Search for the cell housing the specified text and yield its [X, Y] center coordinate. 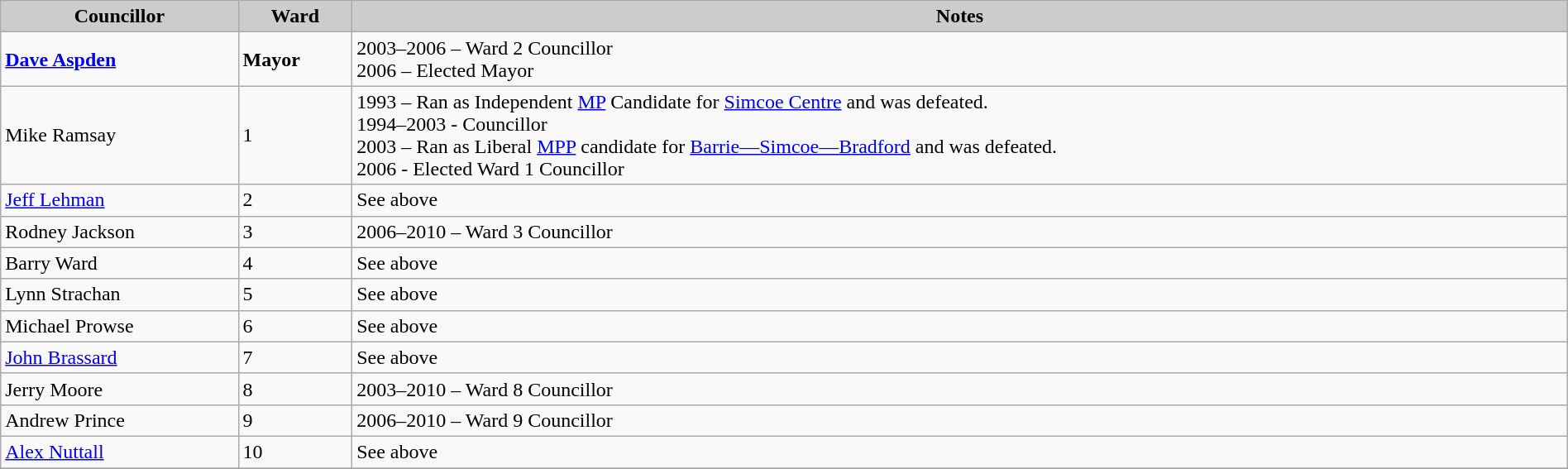
6 [295, 326]
3 [295, 232]
Rodney Jackson [119, 232]
2006–2010 – Ward 9 Councillor [960, 420]
Mike Ramsay [119, 136]
7 [295, 357]
1 [295, 136]
2 [295, 200]
John Brassard [119, 357]
Andrew Prince [119, 420]
5 [295, 294]
Notes [960, 17]
Lynn Strachan [119, 294]
8 [295, 389]
Alex Nuttall [119, 452]
Michael Prowse [119, 326]
2003–2010 – Ward 8 Councillor [960, 389]
9 [295, 420]
2003–2006 – Ward 2 Councillor 2006 – Elected Mayor [960, 60]
10 [295, 452]
Jerry Moore [119, 389]
4 [295, 263]
Mayor [295, 60]
Ward [295, 17]
Jeff Lehman [119, 200]
Councillor [119, 17]
2006–2010 – Ward 3 Councillor [960, 232]
Dave Aspden [119, 60]
Barry Ward [119, 263]
